Determine the (x, y) coordinate at the center of the cell enclosing the given text.  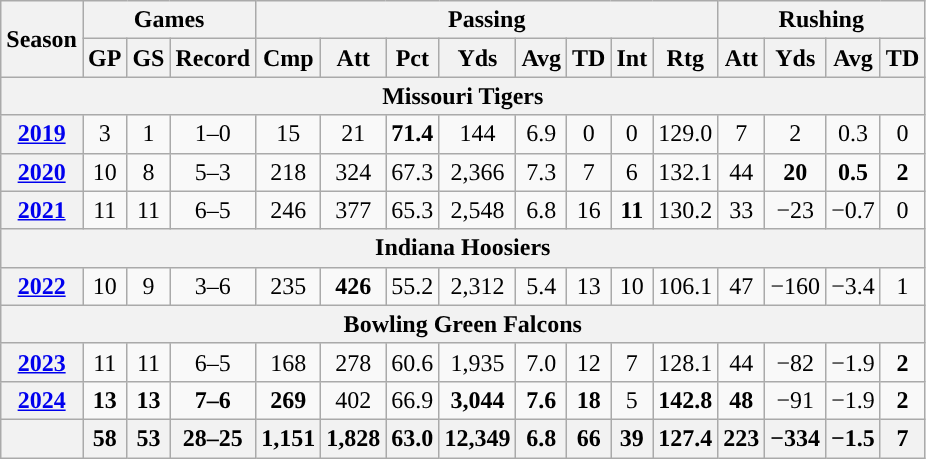
6.9 (542, 134)
269 (288, 400)
377 (354, 210)
324 (354, 172)
33 (742, 210)
12,349 (478, 438)
66 (589, 438)
−0.7 (854, 210)
20 (796, 172)
58 (104, 438)
3,044 (478, 400)
66.9 (412, 400)
218 (288, 172)
6 (632, 172)
1,935 (478, 362)
12 (589, 362)
235 (288, 286)
Cmp (288, 58)
65.3 (412, 210)
Season (42, 39)
Pct (412, 58)
7.0 (542, 362)
7–6 (213, 400)
2022 (42, 286)
Int (632, 58)
−160 (796, 286)
Record (213, 58)
5–3 (213, 172)
55.2 (412, 286)
127.4 (686, 438)
15 (288, 134)
1,828 (354, 438)
8 (148, 172)
2023 (42, 362)
16 (589, 210)
5.4 (542, 286)
Rushing (822, 20)
39 (632, 438)
132.1 (686, 172)
0.5 (854, 172)
47 (742, 286)
402 (354, 400)
28–25 (213, 438)
3–6 (213, 286)
Games (168, 20)
0.3 (854, 134)
2,548 (478, 210)
278 (354, 362)
2,312 (478, 286)
106.1 (686, 286)
Missouri Tigers (463, 96)
246 (288, 210)
144 (478, 134)
GS (148, 58)
18 (589, 400)
−3.4 (854, 286)
128.1 (686, 362)
Passing (487, 20)
Rtg (686, 58)
−91 (796, 400)
5 (632, 400)
53 (148, 438)
426 (354, 286)
7.3 (542, 172)
67.3 (412, 172)
130.2 (686, 210)
7.6 (542, 400)
1–0 (213, 134)
2019 (42, 134)
−82 (796, 362)
Indiana Hoosiers (463, 248)
48 (742, 400)
60.6 (412, 362)
−1.5 (854, 438)
9 (148, 286)
Bowling Green Falcons (463, 324)
GP (104, 58)
2024 (42, 400)
63.0 (412, 438)
−23 (796, 210)
−334 (796, 438)
3 (104, 134)
223 (742, 438)
142.8 (686, 400)
21 (354, 134)
1,151 (288, 438)
129.0 (686, 134)
2,366 (478, 172)
2021 (42, 210)
2020 (42, 172)
71.4 (412, 134)
168 (288, 362)
